Find where the given text appears and provide that cell's center as (x, y) coordinate. 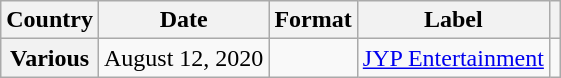
Various (50, 58)
August 12, 2020 (183, 58)
JYP Entertainment (453, 58)
Label (453, 20)
Country (50, 20)
Format (313, 20)
Date (183, 20)
